Provide the (X, Y) coordinate of the cell's center where the given text is located.  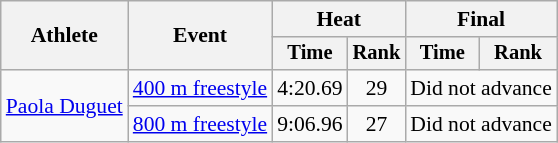
9:06.96 (310, 124)
Event (200, 36)
Heat (338, 19)
27 (377, 124)
400 m freestyle (200, 88)
Final (481, 19)
29 (377, 88)
800 m freestyle (200, 124)
Athlete (64, 36)
Paola Duguet (64, 106)
4:20.69 (310, 88)
